Search for the cell housing the specified text and yield its [X, Y] center coordinate. 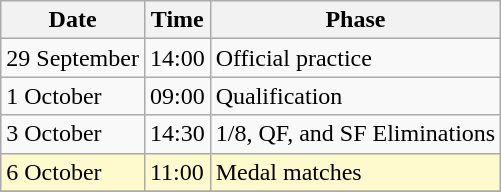
Date [73, 20]
11:00 [177, 172]
6 October [73, 172]
3 October [73, 134]
Time [177, 20]
Medal matches [356, 172]
Official practice [356, 58]
Qualification [356, 96]
14:00 [177, 58]
09:00 [177, 96]
Phase [356, 20]
14:30 [177, 134]
29 September [73, 58]
1 October [73, 96]
1/8, QF, and SF Eliminations [356, 134]
